Detect which cell encompasses the target text, then output its (x, y) center coordinate. 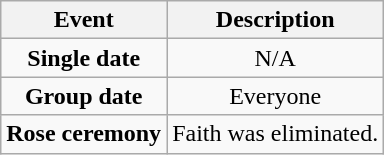
Group date (84, 96)
Description (276, 20)
Event (84, 20)
N/A (276, 58)
Single date (84, 58)
Everyone (276, 96)
Rose ceremony (84, 134)
Faith was eliminated. (276, 134)
